Locate the cell with the specified text and output its (X, Y) center coordinate. 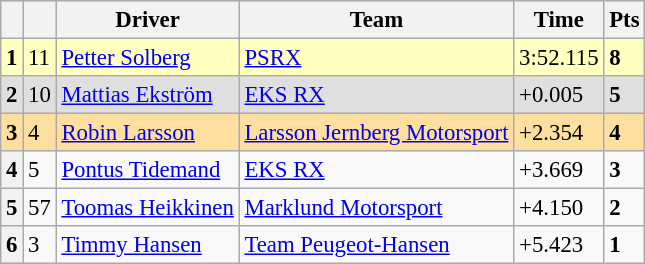
PSRX (376, 58)
8 (624, 58)
+5.423 (559, 245)
+4.150 (559, 208)
Driver (148, 20)
Pts (624, 20)
Pontus Tidemand (148, 170)
Timmy Hansen (148, 245)
Team (376, 20)
Marklund Motorsport (376, 208)
6 (12, 245)
11 (40, 58)
Toomas Heikkinen (148, 208)
Team Peugeot-Hansen (376, 245)
57 (40, 208)
Larsson Jernberg Motorsport (376, 133)
3:52.115 (559, 58)
10 (40, 95)
Time (559, 20)
+0.005 (559, 95)
+3.669 (559, 170)
Mattias Ekström (148, 95)
+2.354 (559, 133)
Petter Solberg (148, 58)
Robin Larsson (148, 133)
